Locate the cell with the specified text and output its [X, Y] center coordinate. 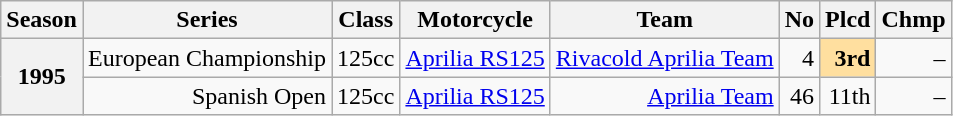
Team [664, 20]
Chmp [914, 20]
1995 [42, 77]
Motorcycle [475, 20]
Rivacold Aprilia Team [664, 58]
3rd [848, 58]
European Championship [206, 58]
Class [366, 20]
Aprilia Team [664, 96]
46 [799, 96]
Season [42, 20]
Spanish Open [206, 96]
No [799, 20]
4 [799, 58]
Series [206, 20]
Plcd [848, 20]
11th [848, 96]
